From the cell containing the given text, extract its center point as [x, y] coordinate. 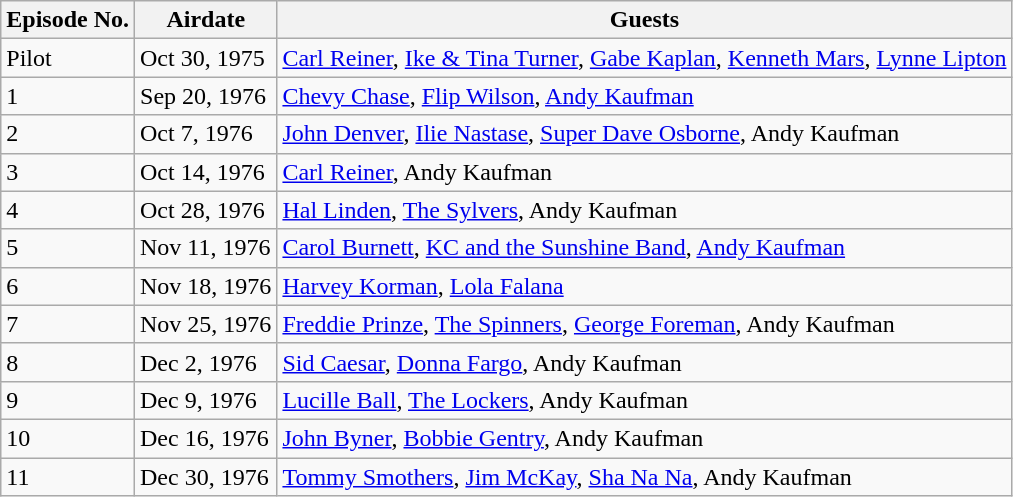
Nov 25, 1976 [206, 324]
9 [68, 400]
7 [68, 324]
Harvey Korman, Lola Falana [644, 286]
Episode No. [68, 20]
Nov 11, 1976 [206, 248]
Lucille Ball, The Lockers, Andy Kaufman [644, 400]
Oct 28, 1976 [206, 210]
Pilot [68, 58]
Oct 30, 1975 [206, 58]
Tommy Smothers, Jim McKay, Sha Na Na, Andy Kaufman [644, 477]
Dec 2, 1976 [206, 362]
Carl Reiner, Ike & Tina Turner, Gabe Kaplan, Kenneth Mars, Lynne Lipton [644, 58]
Chevy Chase, Flip Wilson, Andy Kaufman [644, 96]
10 [68, 438]
1 [68, 96]
5 [68, 248]
8 [68, 362]
Dec 16, 1976 [206, 438]
Dec 30, 1976 [206, 477]
6 [68, 286]
Sep 20, 1976 [206, 96]
Guests [644, 20]
Freddie Prinze, The Spinners, George Foreman, Andy Kaufman [644, 324]
Carol Burnett, KC and the Sunshine Band, Andy Kaufman [644, 248]
11 [68, 477]
John Denver, Ilie Nastase, Super Dave Osborne, Andy Kaufman [644, 134]
Sid Caesar, Donna Fargo, Andy Kaufman [644, 362]
John Byner, Bobbie Gentry, Andy Kaufman [644, 438]
Hal Linden, The Sylvers, Andy Kaufman [644, 210]
Nov 18, 1976 [206, 286]
Oct 7, 1976 [206, 134]
Dec 9, 1976 [206, 400]
3 [68, 172]
2 [68, 134]
Airdate [206, 20]
4 [68, 210]
Oct 14, 1976 [206, 172]
Carl Reiner, Andy Kaufman [644, 172]
